Locate the cell with the specified text and output its [x, y] center coordinate. 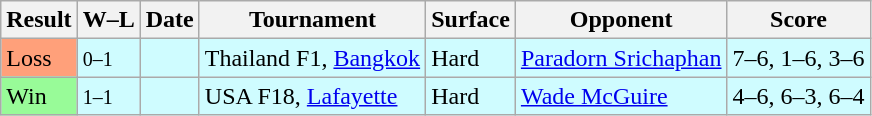
USA F18, Lafayette [312, 96]
Surface [471, 20]
1–1 [108, 96]
Tournament [312, 20]
Date [170, 20]
Result [39, 20]
Win [39, 96]
Paradorn Srichaphan [621, 58]
Opponent [621, 20]
Thailand F1, Bangkok [312, 58]
4–6, 6–3, 6–4 [798, 96]
Score [798, 20]
W–L [108, 20]
0–1 [108, 58]
Loss [39, 58]
Wade McGuire [621, 96]
7–6, 1–6, 3–6 [798, 58]
